Capture the cell that displays the provided text and extract its [x, y] central coordinate. 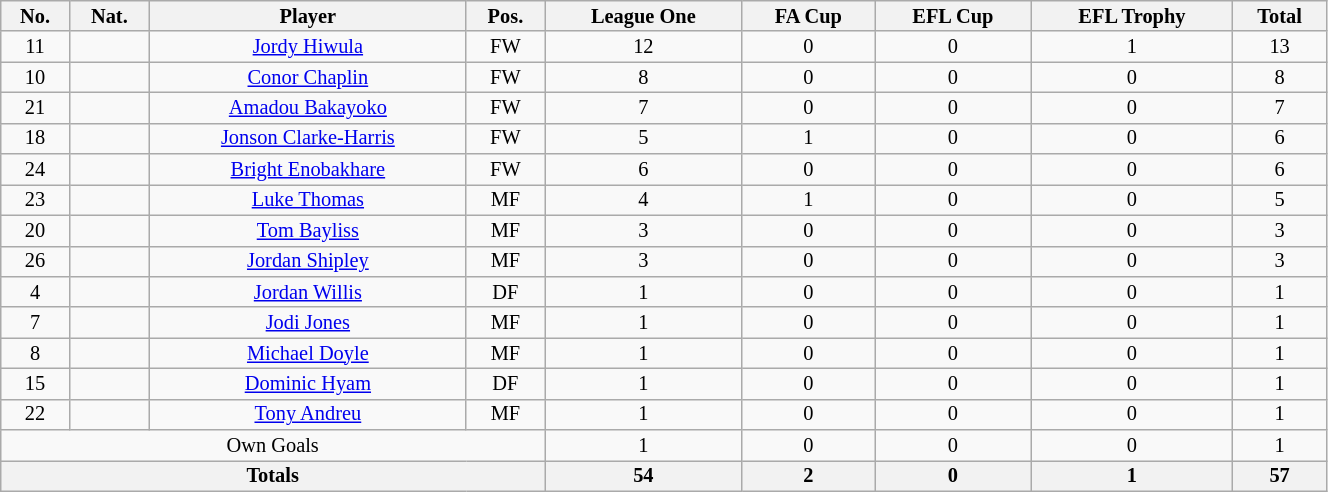
Amadou Bakayoko [308, 108]
Jordan Shipley [308, 262]
18 [35, 138]
No. [35, 16]
20 [35, 230]
23 [35, 200]
Michael Doyle [308, 354]
Jodi Jones [308, 322]
57 [1280, 476]
Totals [273, 476]
Total [1280, 16]
2 [808, 476]
Tony Andreu [308, 414]
Player [308, 16]
Luke Thomas [308, 200]
Dominic Hyam [308, 384]
Pos. [505, 16]
22 [35, 414]
21 [35, 108]
11 [35, 46]
Nat. [109, 16]
10 [35, 78]
12 [644, 46]
Own Goals [273, 446]
League One [644, 16]
Conor Chaplin [308, 78]
Jordan Willis [308, 292]
54 [644, 476]
13 [1280, 46]
Jonson Clarke-Harris [308, 138]
Bright Enobakhare [308, 170]
26 [35, 262]
FA Cup [808, 16]
24 [35, 170]
15 [35, 384]
EFL Trophy [1132, 16]
EFL Cup [954, 16]
Jordy Hiwula [308, 46]
Tom Bayliss [308, 230]
